Output the [X, Y] coordinate of the center of the cell containing the given text.  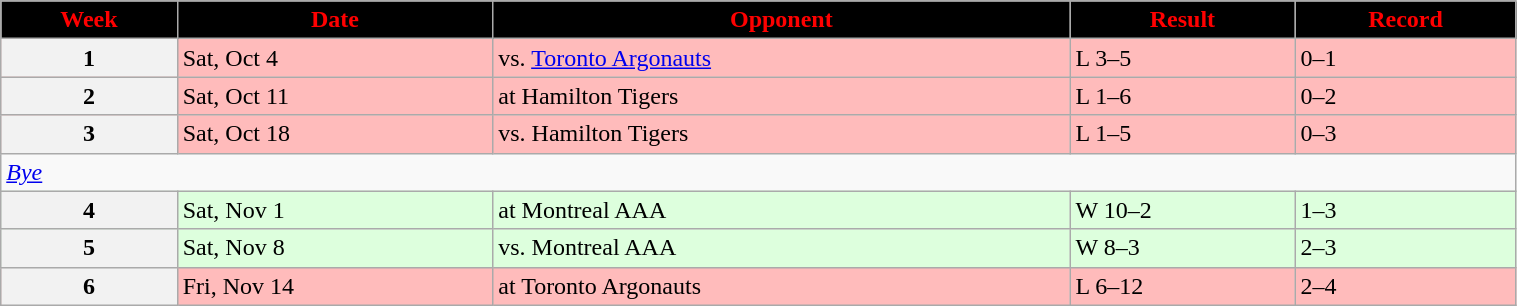
2–4 [1406, 286]
vs. Hamilton Tigers [782, 134]
at Hamilton Tigers [782, 96]
Result [1182, 20]
vs. Montreal AAA [782, 248]
W 10–2 [1182, 210]
L 6–12 [1182, 286]
Bye [758, 172]
4 [89, 210]
Sat, Nov 1 [335, 210]
Record [1406, 20]
3 [89, 134]
5 [89, 248]
2–3 [1406, 248]
L 1–6 [1182, 96]
L 3–5 [1182, 58]
vs. Toronto Argonauts [782, 58]
0–2 [1406, 96]
0–1 [1406, 58]
1–3 [1406, 210]
Sat, Oct 4 [335, 58]
Date [335, 20]
2 [89, 96]
at Montreal AAA [782, 210]
Sat, Nov 8 [335, 248]
L 1–5 [1182, 134]
Opponent [782, 20]
6 [89, 286]
Sat, Oct 11 [335, 96]
Week [89, 20]
Fri, Nov 14 [335, 286]
at Toronto Argonauts [782, 286]
1 [89, 58]
Sat, Oct 18 [335, 134]
0–3 [1406, 134]
W 8–3 [1182, 248]
